Locate the cell with the specified text and output its [X, Y] center coordinate. 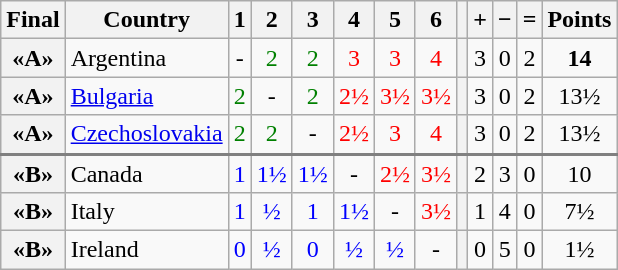
= [530, 20]
Final [33, 20]
10 [580, 174]
Points [580, 20]
− [504, 20]
7½ [580, 212]
Italy [146, 212]
Argentina [146, 58]
Country [146, 20]
Bulgaria [146, 96]
14 [580, 58]
Canada [146, 174]
Czechoslovakia [146, 134]
+ [480, 20]
Ireland [146, 250]
6 [436, 20]
